From the cell containing the given text, extract its center point as [x, y] coordinate. 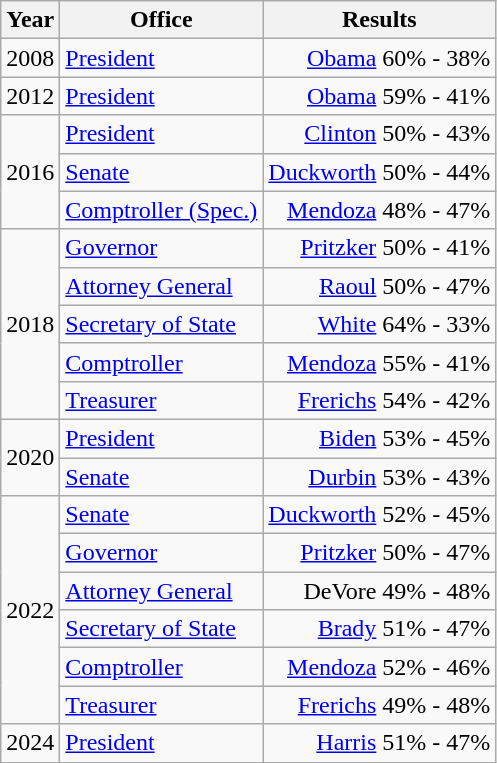
Duckworth 52% - 45% [380, 515]
2020 [30, 457]
2016 [30, 172]
Obama 60% - 38% [380, 58]
Mendoza 52% - 46% [380, 667]
Duckworth 50% - 44% [380, 172]
2012 [30, 96]
Durbin 53% - 43% [380, 477]
Results [380, 20]
2022 [30, 610]
Frerichs 54% - 42% [380, 400]
DeVore 49% - 48% [380, 591]
Year [30, 20]
Brady 51% - 47% [380, 629]
Pritzker 50% - 47% [380, 553]
Mendoza 55% - 41% [380, 362]
2024 [30, 743]
Harris 51% - 47% [380, 743]
2018 [30, 324]
Frerichs 49% - 48% [380, 705]
Raoul 50% - 47% [380, 286]
Office [162, 20]
White 64% - 33% [380, 324]
Biden 53% - 45% [380, 438]
Comptroller (Spec.) [162, 210]
Obama 59% - 41% [380, 96]
2008 [30, 58]
Mendoza 48% - 47% [380, 210]
Clinton 50% - 43% [380, 134]
Pritzker 50% - 41% [380, 248]
